Locate the cell with the specified text and output its [X, Y] center coordinate. 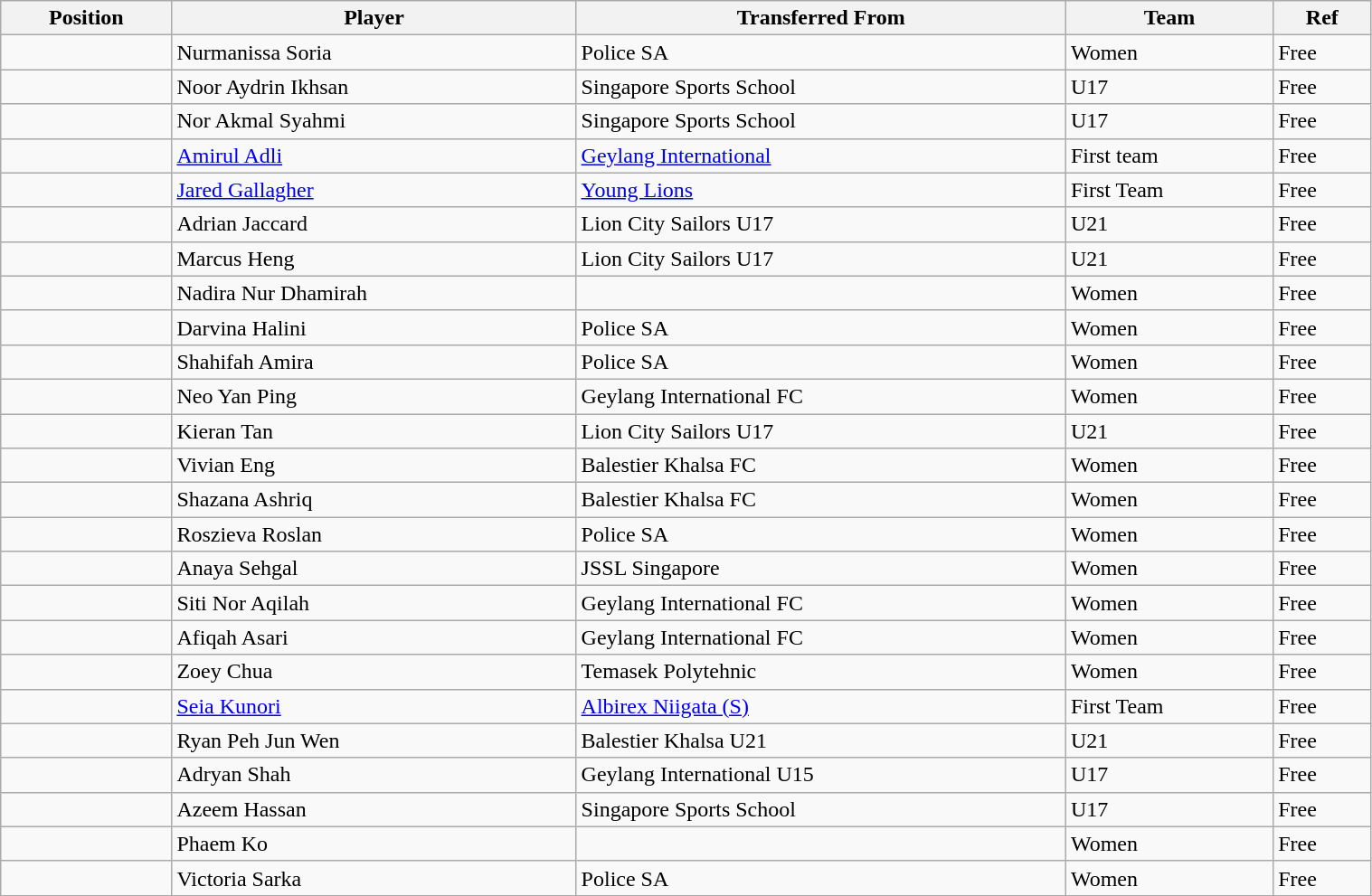
Nor Akmal Syahmi [374, 121]
Temasek Polytehnic [821, 672]
Shahifah Amira [374, 362]
Ryan Peh Jun Wen [374, 740]
Jared Gallagher [374, 190]
Victoria Sarka [374, 878]
Geylang International [821, 156]
Phaem Ko [374, 844]
Transferred From [821, 18]
Young Lions [821, 190]
Azeem Hassan [374, 809]
Player [374, 18]
Neo Yan Ping [374, 396]
Adrian Jaccard [374, 224]
Anaya Sehgal [374, 569]
Team [1169, 18]
Adryan Shah [374, 775]
Ref [1322, 18]
Balestier Khalsa U21 [821, 740]
Albirex Niigata (S) [821, 706]
Kieran Tan [374, 431]
Siti Nor Aqilah [374, 603]
Zoey Chua [374, 672]
Darvina Halini [374, 327]
Geylang International U15 [821, 775]
Roszieva Roslan [374, 534]
JSSL Singapore [821, 569]
Shazana Ashriq [374, 500]
Position [87, 18]
Amirul Adli [374, 156]
Seia Kunori [374, 706]
Nurmanissa Soria [374, 52]
First team [1169, 156]
Nadira Nur Dhamirah [374, 293]
Vivian Eng [374, 466]
Afiqah Asari [374, 637]
Marcus Heng [374, 259]
Noor Aydrin Ikhsan [374, 87]
